Identify which cell holds the provided text, then report its (x, y) central coordinate. 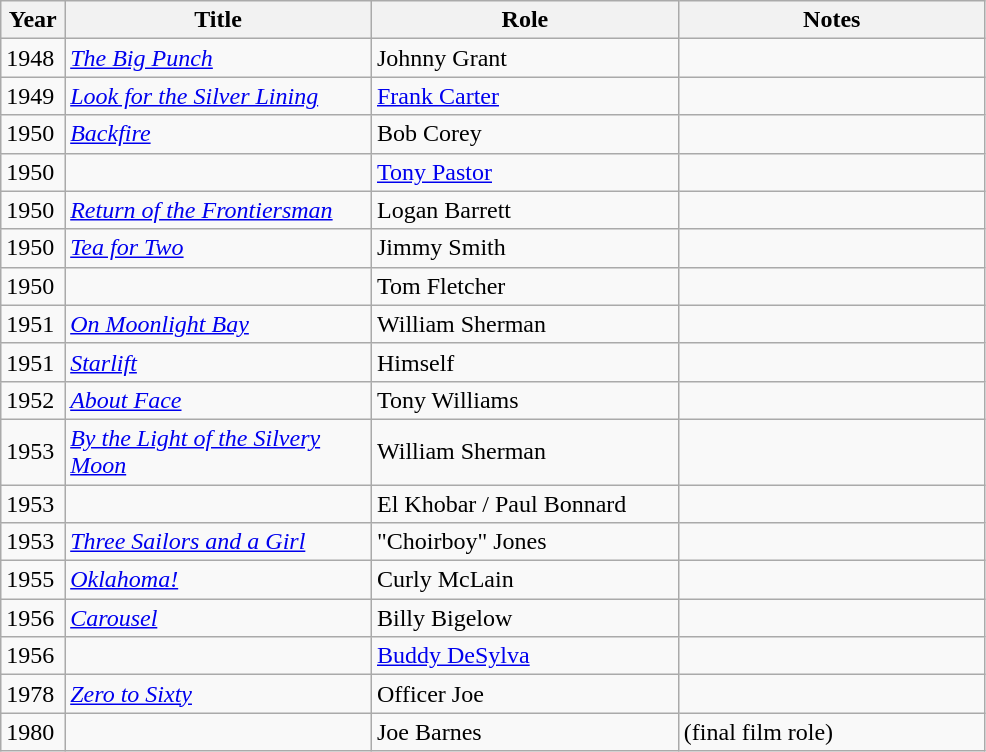
Curly McLain (524, 580)
Backfire (218, 134)
Officer Joe (524, 694)
Three Sailors and a Girl (218, 542)
(final film role) (832, 732)
Role (524, 20)
About Face (218, 400)
1949 (33, 96)
Johnny Grant (524, 58)
Bob Corey (524, 134)
Starlift (218, 362)
Year (33, 20)
On Moonlight Bay (218, 324)
"Choirboy" Jones (524, 542)
El Khobar / Paul Bonnard (524, 503)
Look for the Silver Lining (218, 96)
Jimmy Smith (524, 248)
Zero to Sixty (218, 694)
Joe Barnes (524, 732)
Title (218, 20)
Buddy DeSylva (524, 656)
Return of the Frontiersman (218, 210)
1955 (33, 580)
Tony Williams (524, 400)
1980 (33, 732)
1948 (33, 58)
Carousel (218, 618)
1978 (33, 694)
The Big Punch (218, 58)
Logan Barrett (524, 210)
Billy Bigelow (524, 618)
Tea for Two (218, 248)
Oklahoma! (218, 580)
Tony Pastor (524, 172)
Frank Carter (524, 96)
Himself (524, 362)
By the Light of the Silvery Moon (218, 452)
Tom Fletcher (524, 286)
1952 (33, 400)
Notes (832, 20)
